Extract the (X, Y) coordinate from the center of the cell holding the provided text.  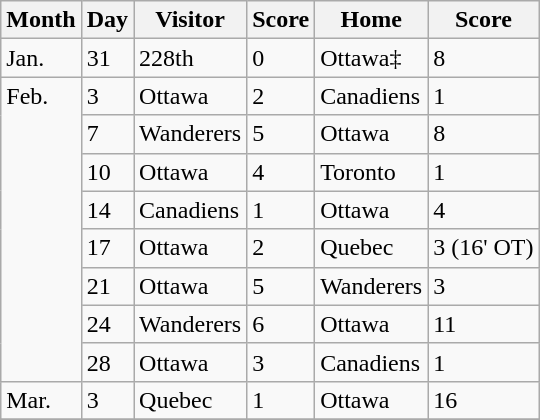
Visitor (190, 20)
24 (107, 324)
7 (107, 134)
28 (107, 362)
Jan. (41, 58)
16 (484, 400)
Feb. (41, 229)
17 (107, 248)
21 (107, 286)
Ottawa‡ (372, 58)
228th (190, 58)
6 (281, 324)
0 (281, 58)
14 (107, 210)
Mar. (41, 400)
3 (16' OT) (484, 248)
11 (484, 324)
Home (372, 20)
10 (107, 172)
Day (107, 20)
Month (41, 20)
Toronto (372, 172)
31 (107, 58)
